Provide the (x, y) coordinate of the cell's center where the given text is located.  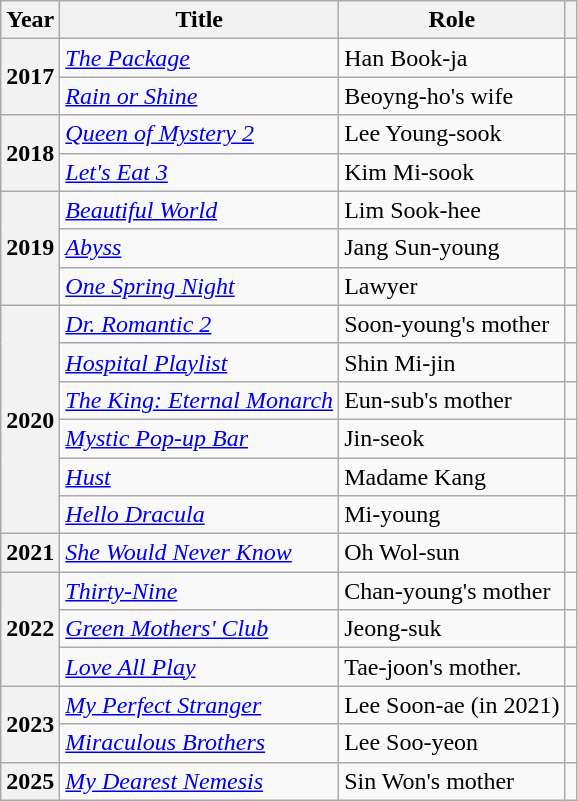
Lawyer (452, 286)
Jeong-suk (452, 629)
Let's Eat 3 (200, 172)
Lee Young-sook (452, 134)
2018 (30, 153)
Beautiful World (200, 210)
Hust (200, 477)
Year (30, 20)
Thirty-Nine (200, 591)
2025 (30, 781)
Miraculous Brothers (200, 743)
2022 (30, 629)
Chan-young's mother (452, 591)
Eun-sub's mother (452, 400)
Lee Soo-yeon (452, 743)
Green Mothers' Club (200, 629)
The Package (200, 58)
Tae-joon's mother. (452, 667)
Jin-seok (452, 438)
Queen of Mystery 2 (200, 134)
2019 (30, 248)
2023 (30, 724)
Jang Sun-young (452, 248)
Abyss (200, 248)
Hospital Playlist (200, 362)
Kim Mi-sook (452, 172)
Dr. Romantic 2 (200, 324)
Lee Soon-ae (in 2021) (452, 705)
2021 (30, 553)
Shin Mi-jin (452, 362)
Oh Wol-sun (452, 553)
Han Book-ja (452, 58)
Madame Kang (452, 477)
The King: Eternal Monarch (200, 400)
2020 (30, 419)
Beoyng-ho's wife (452, 96)
Love All Play (200, 667)
My Dearest Nemesis (200, 781)
Title (200, 20)
My Perfect Stranger (200, 705)
Mi-young (452, 515)
One Spring Night (200, 286)
She Would Never Know (200, 553)
Sin Won's mother (452, 781)
Mystic Pop-up Bar (200, 438)
Rain or Shine (200, 96)
Lim Sook-hee (452, 210)
Role (452, 20)
2017 (30, 77)
Hello Dracula (200, 515)
Soon-young's mother (452, 324)
